Return the (x, y) coordinate for the center point of the cell that contains the specified text.  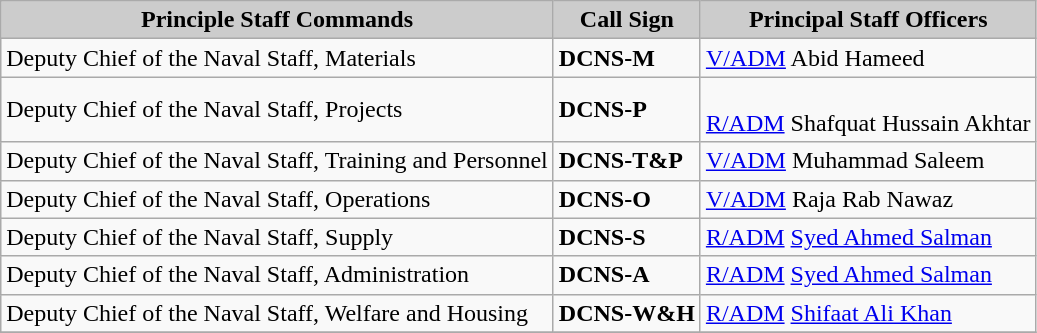
Deputy Chief of the Naval Staff, Welfare and Housing (278, 313)
Principal Staff Officers (868, 20)
Deputy Chief of the Naval Staff, Training and Personnel (278, 161)
Call Sign (626, 20)
DCNS-M (626, 58)
V/ADM Raja Rab Nawaz (868, 199)
Principle Staff Commands (278, 20)
R/ADM Shifaat Ali Khan (868, 313)
V/ADM Muhammad Saleem (868, 161)
Deputy Chief of the Naval Staff, Supply (278, 237)
Deputy Chief of the Naval Staff, Materials (278, 58)
Deputy Chief of the Naval Staff, Projects (278, 110)
Deputy Chief of the Naval Staff, Administration (278, 275)
DCNS-O (626, 199)
V/ADM Abid Hameed (868, 58)
DCNS-T&P (626, 161)
DCNS-S (626, 237)
Deputy Chief of the Naval Staff, Operations (278, 199)
DCNS-P (626, 110)
DCNS-A (626, 275)
DCNS-W&H (626, 313)
R/ADM Shafquat Hussain Akhtar (868, 110)
